Search for the cell housing the specified text and yield its (x, y) center coordinate. 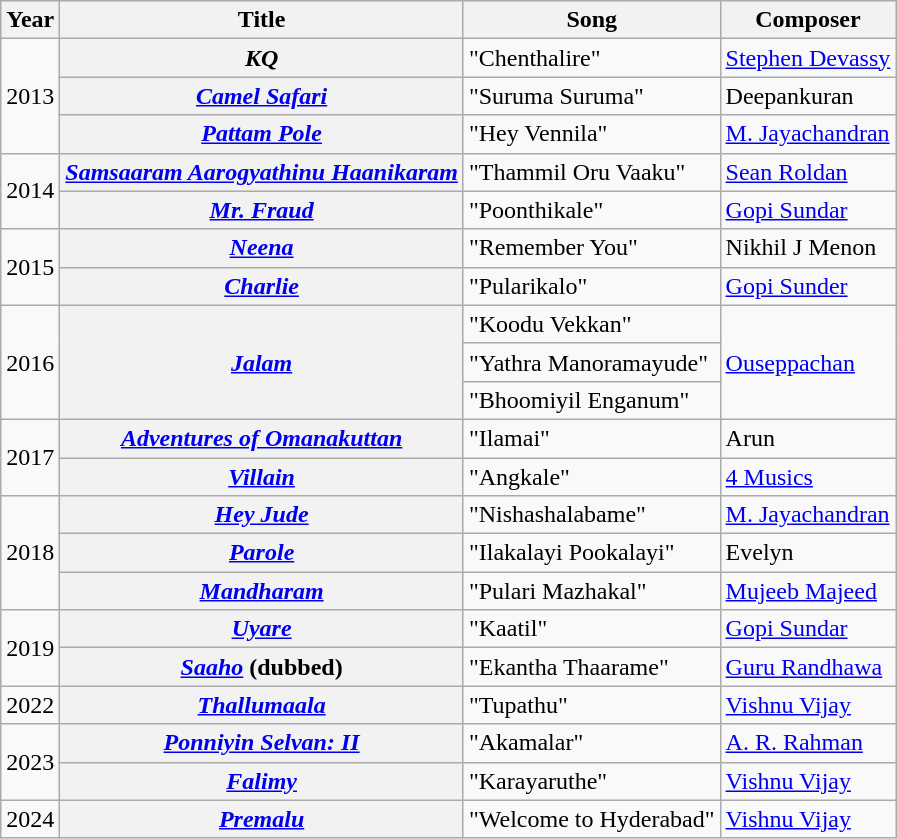
Arun (808, 438)
"Koodu Vekkan" (592, 324)
Camel Safari (262, 96)
"Pularikalo" (592, 286)
Thallumaala (262, 705)
Nikhil J Menon (808, 248)
"Kaatil" (592, 629)
"Karayaruthe" (592, 781)
A. R. Rahman (808, 743)
"Hey Vennila" (592, 134)
"Ilakalayi Pookalayi" (592, 553)
Parole (262, 553)
"Suruma Suruma" (592, 96)
2015 (30, 267)
2023 (30, 762)
4 Musics (808, 477)
Guru Randhawa (808, 667)
Samsaaram Aarogyathinu Haanikaram (262, 172)
"Chenthalire" (592, 58)
2017 (30, 457)
"Tupathu" (592, 705)
"Ilamai" (592, 438)
Ouseppachan (808, 362)
2014 (30, 191)
Falimy (262, 781)
Sean Roldan (808, 172)
2016 (30, 362)
Mr. Fraud (262, 210)
Title (262, 20)
Song (592, 20)
Hey Jude (262, 515)
Mandharam (262, 591)
Neena (262, 248)
Deepankuran (808, 96)
Jalam (262, 362)
Year (30, 20)
Premalu (262, 819)
Composer (808, 20)
Gopi Sunder (808, 286)
"Bhoomiyil Enganum" (592, 400)
"Yathra Manoramayude" (592, 362)
"Welcome to Hyderabad" (592, 819)
Uyare (262, 629)
Charlie (262, 286)
Saaho (dubbed) (262, 667)
2013 (30, 96)
Adventures of Omanakuttan (262, 438)
"Pulari Mazhakal" (592, 591)
2024 (30, 819)
2022 (30, 705)
"Akamalar" (592, 743)
KQ (262, 58)
"Nishashalabame" (592, 515)
Stephen Devassy (808, 58)
2018 (30, 553)
"Remember You" (592, 248)
Pattam Pole (262, 134)
"Angkale" (592, 477)
"Ekantha Thaarame" (592, 667)
2019 (30, 648)
"Poonthikale" (592, 210)
Villain (262, 477)
Evelyn (808, 553)
Mujeeb Majeed (808, 591)
Ponniyin Selvan: II (262, 743)
"Thammil Oru Vaaku" (592, 172)
